For the text-containing cell, return its midpoint in [X, Y] coordinate format. 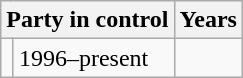
Party in control [88, 20]
Years [208, 20]
1996–present [94, 58]
